Scan for the cell matching the given text and deliver its (x, y) coordinate at center. 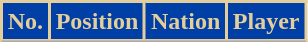
Player (266, 22)
Nation (186, 22)
No. (26, 22)
Position (96, 22)
